Identify which cell holds the provided text, then report its [X, Y] central coordinate. 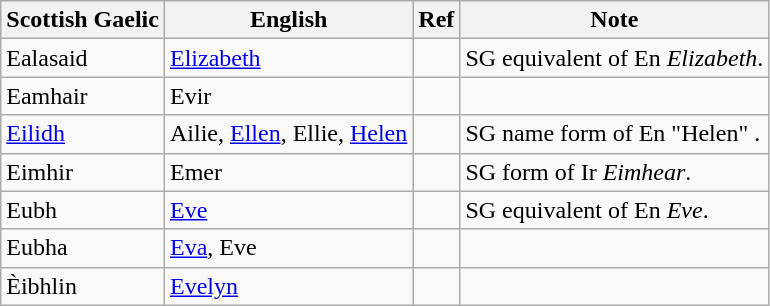
SG name form of En "Helen" . [614, 134]
Eimhir [83, 172]
Scottish Gaelic [83, 20]
SG equivalent of En Elizabeth. [614, 58]
Eva, Eve [288, 248]
Evelyn [288, 286]
Eubh [83, 210]
Elizabeth [288, 58]
SG equivalent of En Eve. [614, 210]
Evir [288, 96]
Emer [288, 172]
Note [614, 20]
Eamhair [83, 96]
Ref [436, 20]
Ailie, Ellen, Ellie, Helen [288, 134]
Èibhlin [83, 286]
Eilidh [83, 134]
Eve [288, 210]
English [288, 20]
Ealasaid [83, 58]
SG form of Ir Eimhear. [614, 172]
Eubha [83, 248]
